Pinpoint the cell where the given text exists, returning its [X, Y] midpoint coordinate. 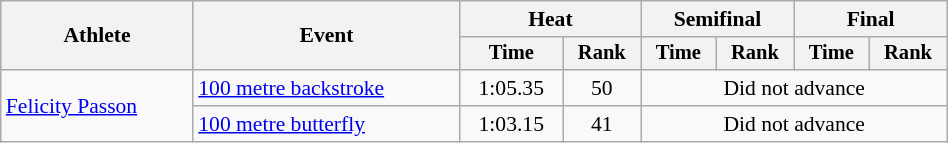
Heat [550, 19]
100 metre backstroke [326, 88]
100 metre butterfly [326, 124]
Athlete [97, 36]
50 [602, 88]
Felicity Passon [97, 106]
1:05.35 [512, 88]
Event [326, 36]
1:03.15 [512, 124]
Semifinal [718, 19]
41 [602, 124]
Final [870, 19]
